Detect which cell encompasses the target text, then output its (x, y) center coordinate. 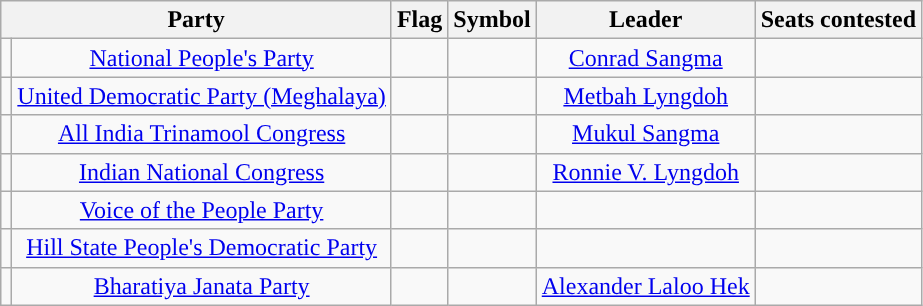
Alexander Laloo Hek (646, 286)
Party (196, 20)
Voice of the People Party (202, 210)
All India Trinamool Congress (202, 134)
Hill State People's Democratic Party (202, 248)
Indian National Congress (202, 172)
Mukul Sangma (646, 134)
Symbol (492, 20)
Bharatiya Janata Party (202, 286)
Ronnie V. Lyngdoh (646, 172)
Seats contested (838, 20)
Conrad Sangma (646, 58)
Flag (419, 20)
Metbah Lyngdoh (646, 96)
Leader (646, 20)
National People's Party (202, 58)
United Democratic Party (Meghalaya) (202, 96)
